From the cell containing the given text, extract its center point as (x, y) coordinate. 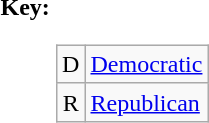
Democratic (146, 64)
R (71, 102)
Republican (146, 102)
D (71, 64)
